Scan for the cell matching the given text and deliver its [x, y] coordinate at center. 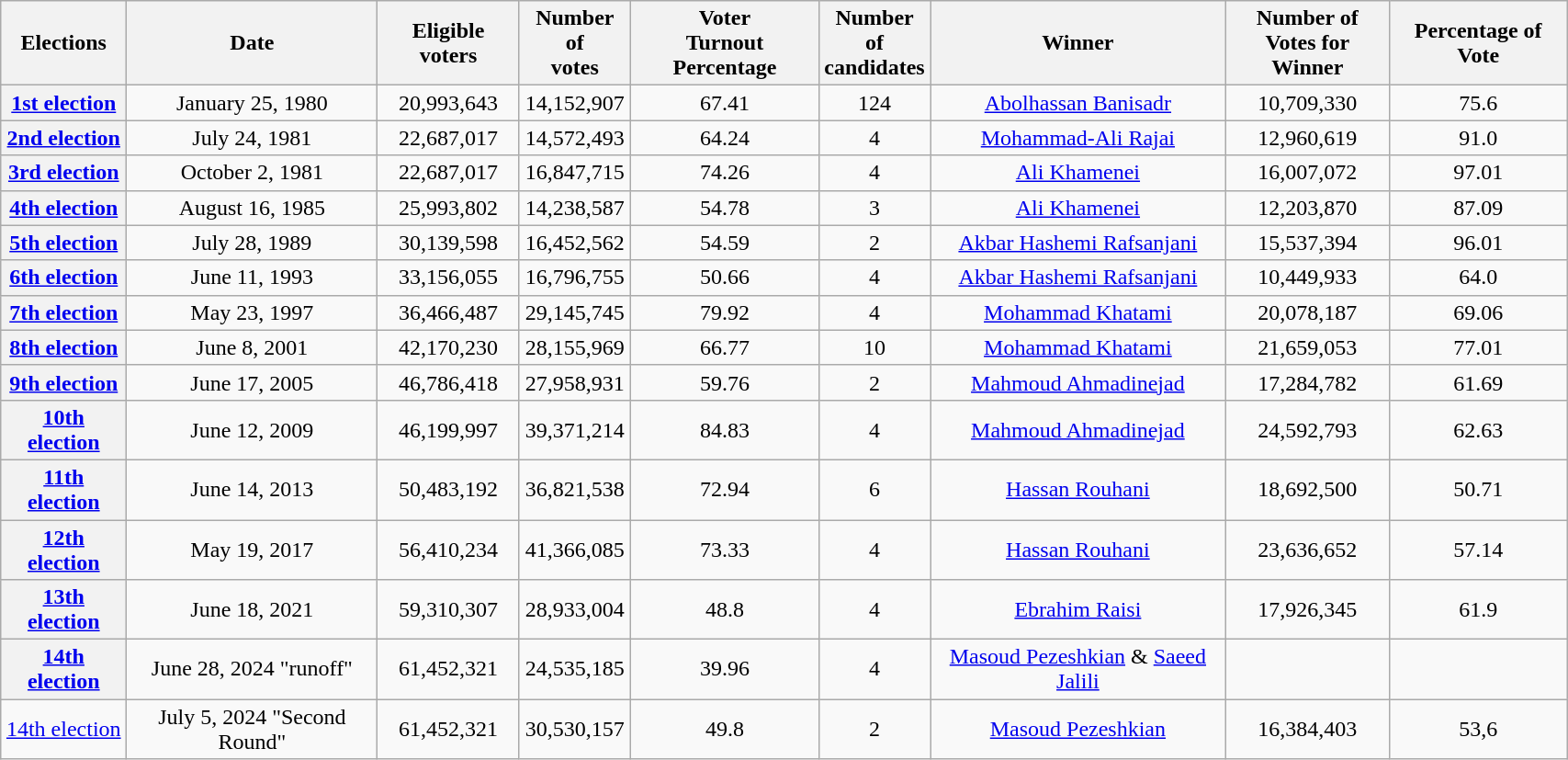
50.66 [726, 278]
87.09 [1479, 208]
39.96 [726, 669]
67.41 [726, 103]
41,366,085 [575, 550]
18,692,500 [1308, 489]
74.26 [726, 173]
12th election [64, 550]
96.01 [1479, 243]
29,145,745 [575, 312]
July 28, 1989 [252, 243]
21,659,053 [1308, 347]
12,960,619 [1308, 138]
17,926,345 [1308, 610]
28,933,004 [575, 610]
39,371,214 [575, 430]
Eligible voters [448, 43]
13th election [64, 610]
Date [252, 43]
Masoud Pezeshkian & Saeed Jalili [1078, 669]
10 [874, 347]
June 8, 2001 [252, 347]
3rd election [64, 173]
97.01 [1479, 173]
61.69 [1479, 382]
77.01 [1479, 347]
Abolhassan Banisadr [1078, 103]
62.63 [1479, 430]
75.6 [1479, 103]
48.8 [726, 610]
VoterTurnout Percentage [726, 43]
61.9 [1479, 610]
14,238,587 [575, 208]
17,284,782 [1308, 382]
57.14 [1479, 550]
30,139,598 [448, 243]
Number of candidates [874, 43]
25,993,802 [448, 208]
2nd election [64, 138]
30,530,157 [575, 730]
79.92 [726, 312]
9th election [64, 382]
10th election [64, 430]
50.71 [1479, 489]
Ebrahim Raisi [1078, 610]
14,572,493 [575, 138]
20,993,643 [448, 103]
64.0 [1479, 278]
July 24, 1981 [252, 138]
1st election [64, 103]
Percentage of Vote [1479, 43]
June 12, 2009 [252, 430]
124 [874, 103]
June 11, 1993 [252, 278]
23,636,652 [1308, 550]
27,958,931 [575, 382]
84.83 [726, 430]
8th election [64, 347]
Winner [1078, 43]
12,203,870 [1308, 208]
64.24 [726, 138]
July 5, 2024 "Second Round" [252, 730]
11th election [64, 489]
3 [874, 208]
56,410,234 [448, 550]
50,483,192 [448, 489]
June 17, 2005 [252, 382]
15,537,394 [1308, 243]
46,786,418 [448, 382]
10,449,933 [1308, 278]
May 23, 1997 [252, 312]
20,078,187 [1308, 312]
91.0 [1479, 138]
6th election [64, 278]
16,847,715 [575, 173]
January 25, 1980 [252, 103]
59,310,307 [448, 610]
49.8 [726, 730]
7th election [64, 312]
10,709,330 [1308, 103]
16,384,403 [1308, 730]
73.33 [726, 550]
June 14, 2013 [252, 489]
June 28, 2024 "runoff" [252, 669]
24,535,185 [575, 669]
53,6 [1479, 730]
42,170,230 [448, 347]
May 19, 2017 [252, 550]
Number of votes [575, 43]
6 [874, 489]
54.78 [726, 208]
June 18, 2021 [252, 610]
16,007,072 [1308, 173]
16,796,755 [575, 278]
5th election [64, 243]
36,466,487 [448, 312]
69.06 [1479, 312]
24,592,793 [1308, 430]
Elections [64, 43]
36,821,538 [575, 489]
Mohammad-Ali Rajai [1078, 138]
14,152,907 [575, 103]
16,452,562 [575, 243]
4th election [64, 208]
59.76 [726, 382]
33,156,055 [448, 278]
28,155,969 [575, 347]
August 16, 1985 [252, 208]
Masoud Pezeshkian [1078, 730]
Number of Votes for Winner [1308, 43]
66.77 [726, 347]
46,199,997 [448, 430]
72.94 [726, 489]
October 2, 1981 [252, 173]
54.59 [726, 243]
